From the cell containing the given text, extract its center point as (x, y) coordinate. 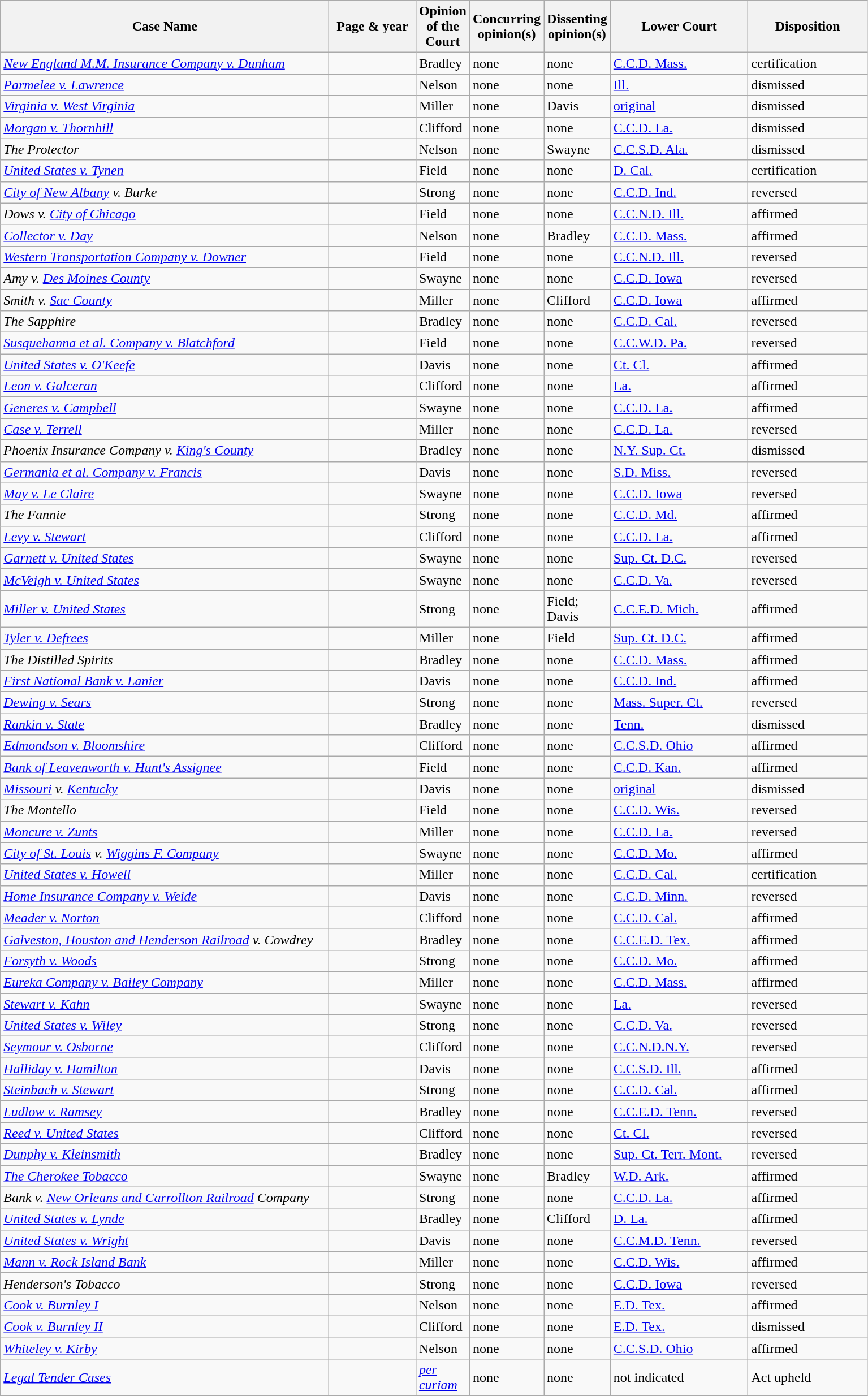
Cook v. Burnley II (165, 1326)
Mann v. Rock Island Bank (165, 1262)
McVeigh v. United States (165, 580)
Dunphy v. Kleinsmith (165, 1155)
The Cherokee Tobacco (165, 1176)
W.D. Ark. (679, 1176)
Concurring opinion(s) (507, 27)
Case Name (165, 27)
Lower Court (679, 27)
United States v. O'Keefe (165, 365)
Opinion of the Court (442, 27)
Tenn. (679, 724)
Susquehanna et al. Company v. Blatchford (165, 343)
The Montello (165, 810)
Home Insurance Company v. Weide (165, 896)
Bank v. New Orleans and Carrollton Railroad Company (165, 1198)
per curiam (442, 1377)
Whiteley v. Kirby (165, 1349)
The Sapphire (165, 322)
United States v. Howell (165, 875)
Seymour v. Osborne (165, 1047)
Generes v. Campbell (165, 408)
Garnett v. United States (165, 558)
Morgan v. Thornhill (165, 128)
May v. Le Claire (165, 494)
Case v. Terrell (165, 429)
Bank of Leavenworth v. Hunt's Assignee (165, 767)
C.C.W.D. Pa. (679, 343)
Collector v. Day (165, 235)
C.C.D. Md. (679, 515)
Disposition (807, 27)
Mass. Super. Ct. (679, 703)
The Fannie (165, 515)
Tyler v. Defrees (165, 638)
United States v. Wright (165, 1241)
S.D. Miss. (679, 472)
The Distilled Spirits (165, 660)
Dissenting opinion(s) (577, 27)
New England M.M. Insurance Company v. Dunham (165, 63)
not indicated (679, 1377)
Missouri v. Kentucky (165, 789)
Smith v. Sac County (165, 300)
Moncure v. Zunts (165, 832)
City of New Albany v. Burke (165, 192)
Page & year (373, 27)
Henderson's Tobacco (165, 1283)
Miller v. United States (165, 608)
C.C.S.D. Ala. (679, 149)
Leon v. Galceran (165, 386)
C.C.E.D. Tenn. (679, 1112)
Steinbach v. Stewart (165, 1090)
Cook v. Burnley I (165, 1305)
C.C.E.D. Tex. (679, 939)
Phoenix Insurance Company v. King's County (165, 451)
Sup. Ct. Terr. Mont. (679, 1155)
Forsyth v. Woods (165, 961)
C.C.E.D. Mich. (679, 608)
Ludlow v. Ramsey (165, 1112)
N.Y. Sup. Ct. (679, 451)
Halliday v. Hamilton (165, 1069)
Germania et al. Company v. Francis (165, 472)
United States v. Wiley (165, 1026)
The Protector (165, 149)
C.C.D. Minn. (679, 896)
Reed v. United States (165, 1133)
Dewing v. Sears (165, 703)
Meader v. Norton (165, 918)
Act upheld (807, 1377)
Parmelee v. Lawrence (165, 85)
United States v. Lynde (165, 1219)
C.C.D. Kan. (679, 767)
Legal Tender Cases (165, 1377)
Virginia v. West Virginia (165, 106)
Levy v. Stewart (165, 537)
Rankin v. State (165, 724)
Stewart v. Kahn (165, 1004)
D. La. (679, 1219)
Ill. (679, 85)
Edmondson v. Bloomshire (165, 746)
Eureka Company v. Bailey Company (165, 982)
City of St. Louis v. Wiggins F. Company (165, 853)
Amy v. Des Moines County (165, 278)
C.C.S.D. Ill. (679, 1069)
Galveston, Houston and Henderson Railroad v. Cowdrey (165, 939)
First National Bank v. Lanier (165, 681)
D. Cal. (679, 171)
C.C.M.D. Tenn. (679, 1241)
C.C.N.D.N.Y. (679, 1047)
Field; Davis (577, 608)
Dows v. City of Chicago (165, 214)
Western Transportation Company v. Downer (165, 257)
United States v. Tynen (165, 171)
